From the cell containing the given text, extract its center point as [X, Y] coordinate. 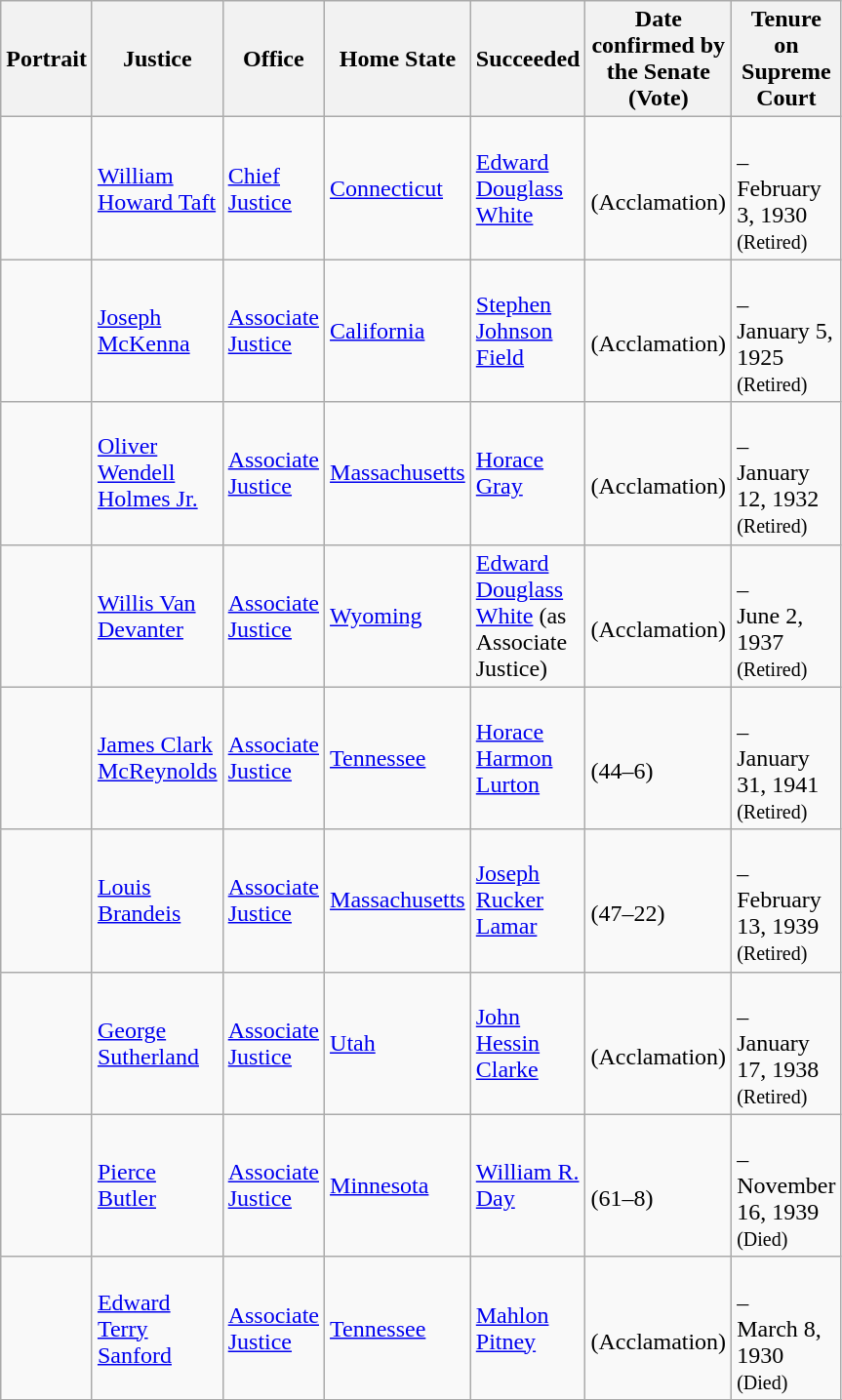
Minnesota [398, 1185]
Edward Douglass White (as Associate Justice) [528, 616]
John Hessin Clarke [528, 1043]
–February 13, 1939(Retired) [786, 900]
William R. Day [528, 1185]
Connecticut [398, 188]
Louis Brandeis [157, 900]
William Howard Taft [157, 188]
Utah [398, 1043]
Succeeded [528, 59]
California [398, 331]
Joseph Rucker Lamar [528, 900]
Oliver Wendell Holmes Jr. [157, 473]
Date confirmed by the Senate(Vote) [659, 59]
–February 3, 1930(Retired) [786, 188]
George Sutherland [157, 1043]
–January 12, 1932(Retired) [786, 473]
Justice [157, 59]
Horace Harmon Lurton [528, 758]
(47–22) [659, 900]
Horace Gray [528, 473]
–June 2, 1937(Retired) [786, 616]
Edward Douglass White [528, 188]
Joseph McKenna [157, 331]
Wyoming [398, 616]
Portrait [47, 59]
Edward Terry Sanford [157, 1328]
Tenure on Supreme Court [786, 59]
Mahlon Pitney [528, 1328]
(61–8) [659, 1185]
Stephen Johnson Field [528, 331]
–January 31, 1941(Retired) [786, 758]
(44–6) [659, 758]
–January 17, 1938(Retired) [786, 1043]
Office [273, 59]
–March 8, 1930(Died) [786, 1328]
James Clark McReynolds [157, 758]
Chief Justice [273, 188]
–November 16, 1939(Died) [786, 1185]
Pierce Butler [157, 1185]
Home State [398, 59]
–January 5, 1925(Retired) [786, 331]
Willis Van Devanter [157, 616]
